Output the (x, y) coordinate of the center of the cell containing the given text.  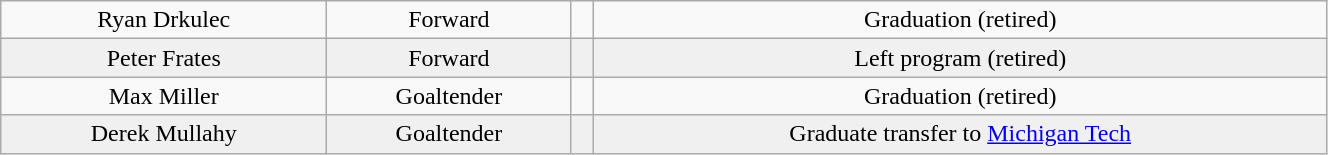
Derek Mullahy (164, 134)
Graduate transfer to Michigan Tech (960, 134)
Left program (retired) (960, 58)
Peter Frates (164, 58)
Ryan Drkulec (164, 20)
Max Miller (164, 96)
